Return the (x, y) coordinate for the center point of the cell that contains the specified text.  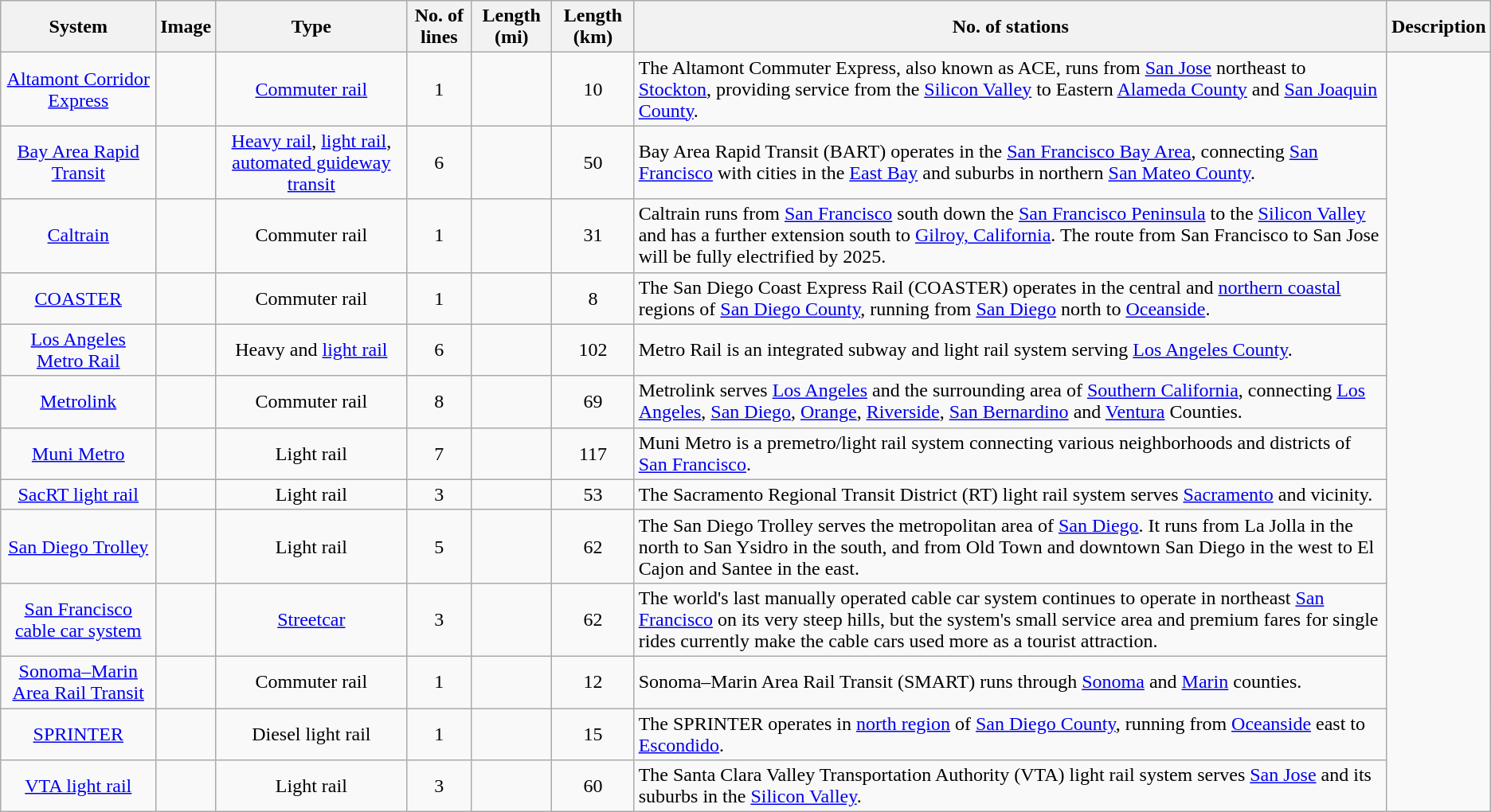
5 (440, 546)
SacRT light rail (78, 494)
No. of lines (440, 27)
COASTER (78, 298)
Metrolink (78, 401)
10 (593, 89)
117 (593, 454)
Sonoma–Marin Area Rail Transit (SMART) runs through Sonoma and Marin counties. (1010, 681)
69 (593, 401)
VTA light rail (78, 787)
SPRINTER (78, 734)
Type (311, 27)
The Santa Clara Valley Transportation Authority (VTA) light rail system serves San Jose and its suburbs in the Silicon Valley. (1010, 787)
Heavy rail, light rail, automated guideway transit (311, 162)
Muni Metro is a premetro/light rail system connecting various neighborhoods and districts of San Francisco. (1010, 454)
San Diego Trolley (78, 546)
12 (593, 681)
System (78, 27)
31 (593, 236)
15 (593, 734)
60 (593, 787)
Muni Metro (78, 454)
Length (km) (593, 27)
53 (593, 494)
7 (440, 454)
Los Angeles Metro Rail (78, 350)
Description (1438, 27)
No. of stations (1010, 27)
Heavy and light rail (311, 350)
Altamont Corridor Express (78, 89)
Metro Rail is an integrated subway and light rail system serving Los Angeles County. (1010, 350)
The Sacramento Regional Transit District (RT) light rail system serves Sacramento and vicinity. (1010, 494)
Diesel light rail (311, 734)
San Francisco cable car system (78, 619)
Length (mi) (511, 27)
Streetcar (311, 619)
Caltrain (78, 236)
Bay Area Rapid Transit (78, 162)
50 (593, 162)
102 (593, 350)
Sonoma–Marin Area Rail Transit (78, 681)
Image (186, 27)
The SPRINTER operates in north region of San Diego County, running from Oceanside east to Escondido. (1010, 734)
